Find where the given text appears and provide that cell's center as (x, y) coordinate. 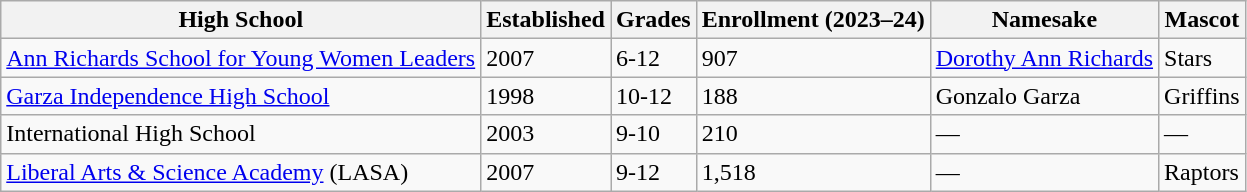
Mascot (1202, 20)
9-10 (653, 134)
Grades (653, 20)
International High School (241, 134)
Garza Independence High School (241, 96)
1,518 (813, 172)
Enrollment (2023–24) (813, 20)
Griffins (1202, 96)
High School (241, 20)
6-12 (653, 58)
10-12 (653, 96)
Dorothy Ann Richards (1044, 58)
Gonzalo Garza (1044, 96)
2003 (546, 134)
Namesake (1044, 20)
907 (813, 58)
Ann Richards School for Young Women Leaders (241, 58)
Liberal Arts & Science Academy (LASA) (241, 172)
188 (813, 96)
210 (813, 134)
Established (546, 20)
9-12 (653, 172)
Raptors (1202, 172)
1998 (546, 96)
Stars (1202, 58)
